Capture the cell that displays the provided text and extract its (X, Y) central coordinate. 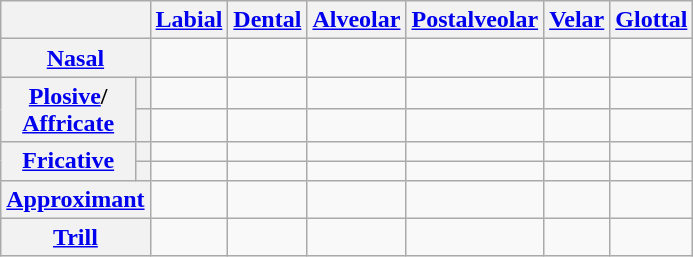
Postalveolar (475, 20)
Velar (577, 20)
Glottal (652, 20)
Approximant (76, 199)
Fricative (68, 161)
Labial (189, 20)
Alveolar (356, 20)
Plosive/Affricate (68, 110)
Trill (76, 237)
Nasal (76, 58)
Dental (268, 20)
